Provide the [X, Y] coordinate of the cell's center where the given text is located.  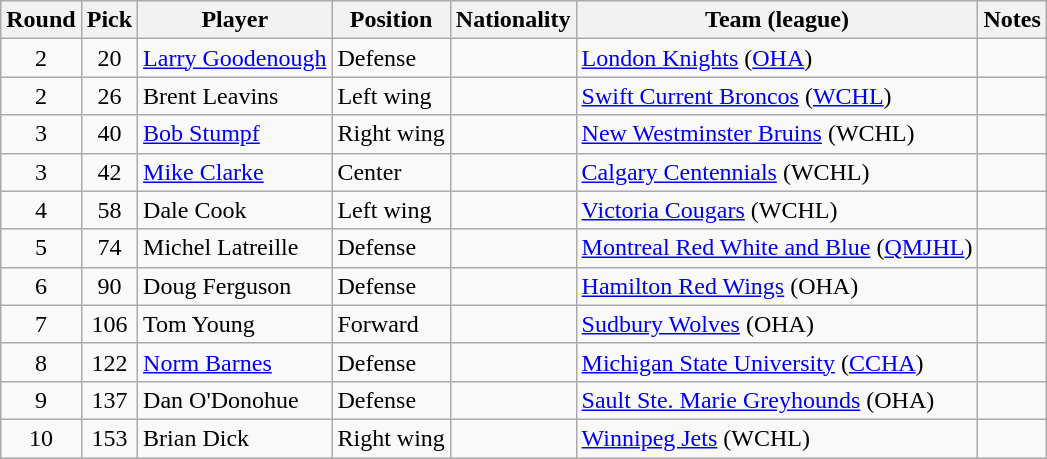
Notes [1012, 20]
Sault Ste. Marie Greyhounds (OHA) [777, 400]
Hamilton Red Wings (OHA) [777, 286]
10 [41, 438]
Center [391, 172]
Brian Dick [235, 438]
6 [41, 286]
58 [109, 210]
5 [41, 248]
8 [41, 362]
Brent Leavins [235, 96]
Round [41, 20]
New Westminster Bruins (WCHL) [777, 134]
137 [109, 400]
Victoria Cougars (WCHL) [777, 210]
Michel Latreille [235, 248]
Mike Clarke [235, 172]
9 [41, 400]
Michigan State University (CCHA) [777, 362]
Tom Young [235, 324]
Dan O'Donohue [235, 400]
Swift Current Broncos (WCHL) [777, 96]
90 [109, 286]
106 [109, 324]
Doug Ferguson [235, 286]
Dale Cook [235, 210]
Forward [391, 324]
153 [109, 438]
Team (league) [777, 20]
Bob Stumpf [235, 134]
Player [235, 20]
Montreal Red White and Blue (QMJHL) [777, 248]
40 [109, 134]
Nationality [513, 20]
74 [109, 248]
Calgary Centennials (WCHL) [777, 172]
Pick [109, 20]
4 [41, 210]
122 [109, 362]
Larry Goodenough [235, 58]
7 [41, 324]
Sudbury Wolves (OHA) [777, 324]
London Knights (OHA) [777, 58]
26 [109, 96]
42 [109, 172]
Norm Barnes [235, 362]
Position [391, 20]
20 [109, 58]
Winnipeg Jets (WCHL) [777, 438]
